Pinpoint the cell where the given text exists, returning its [X, Y] midpoint coordinate. 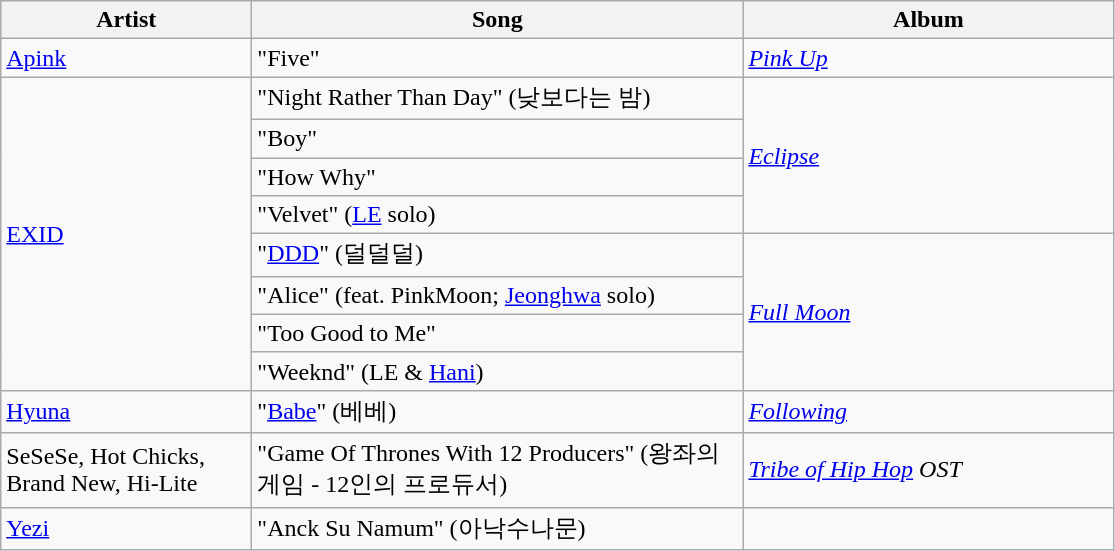
SeSeSe, Hot Chicks, Brand New, Hi-Lite [126, 470]
Full Moon [928, 312]
Tribe of Hip Hop OST [928, 470]
Following [928, 412]
"Too Good to Me" [498, 333]
"Night Rather Than Day" (낮보다는 밤) [498, 98]
Apink [126, 58]
Yezi [126, 528]
Album [928, 20]
"Alice" (feat. PinkMoon; Jeonghwa solo) [498, 295]
"Weeknd" (LE & Hani) [498, 371]
Artist [126, 20]
"Velvet" (LE solo) [498, 215]
EXID [126, 234]
"DDD" (덜덜덜) [498, 256]
"Anck Su Namum" (아낙수나문) [498, 528]
"Five" [498, 58]
Pink Up [928, 58]
"Boy" [498, 138]
"How Why" [498, 177]
"Game Of Thrones With 12 Producers" (왕좌의 게임 - 12인의 프로듀서) [498, 470]
"Babe" (베베) [498, 412]
Hyuna [126, 412]
Song [498, 20]
Eclipse [928, 156]
